Pinpoint the cell where the given text exists, returning its (X, Y) midpoint coordinate. 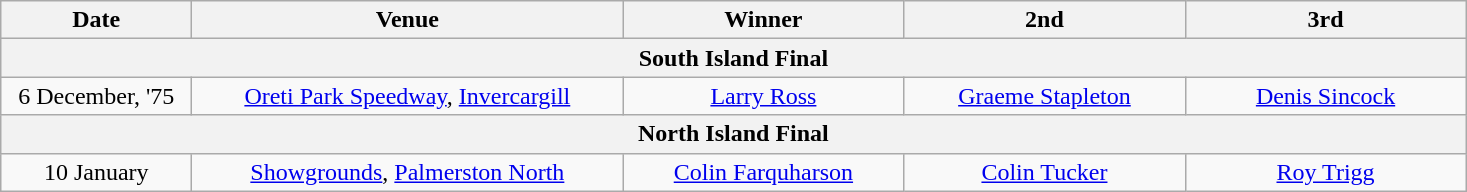
North Island Final (734, 134)
Colin Tucker (1044, 172)
South Island Final (734, 58)
2nd (1044, 20)
3rd (1326, 20)
Showgrounds, Palmerston North (408, 172)
Graeme Stapleton (1044, 96)
Roy Trigg (1326, 172)
Denis Sincock (1326, 96)
Oreti Park Speedway, Invercargill (408, 96)
Winner (764, 20)
Date (96, 20)
6 December, '75 (96, 96)
10 January (96, 172)
Larry Ross (764, 96)
Venue (408, 20)
Colin Farquharson (764, 172)
